Detect which cell encompasses the target text, then output its [x, y] center coordinate. 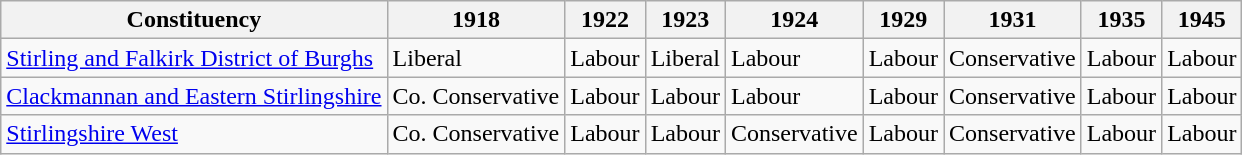
Constituency [194, 20]
1929 [903, 20]
1935 [1121, 20]
1931 [1013, 20]
Stirling and Falkirk District of Burghs [194, 58]
1918 [476, 20]
1924 [794, 20]
1945 [1202, 20]
1923 [685, 20]
Stirlingshire West [194, 134]
1922 [605, 20]
Clackmannan and Eastern Stirlingshire [194, 96]
